Find where the given text appears and provide that cell's center as (x, y) coordinate. 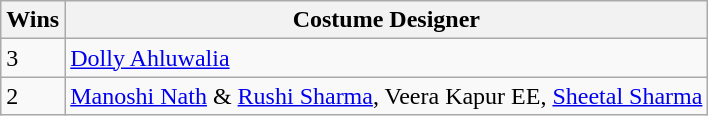
Manoshi Nath & Rushi Sharma, Veera Kapur EE, Sheetal Sharma (386, 96)
Costume Designer (386, 20)
3 (33, 58)
Dolly Ahluwalia (386, 58)
2 (33, 96)
Wins (33, 20)
